Detect which cell encompasses the target text, then output its [X, Y] center coordinate. 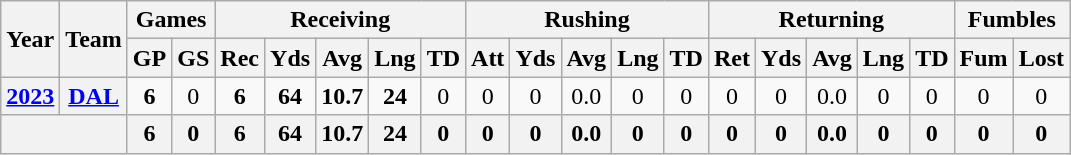
Att [488, 58]
Year [30, 39]
DAL [94, 96]
Fum [984, 58]
Rushing [588, 20]
Receiving [340, 20]
Fumbles [1012, 20]
Rec [240, 58]
Ret [732, 58]
GP [149, 58]
Team [94, 39]
2023 [30, 96]
GS [194, 58]
Lost [1041, 58]
Games [170, 20]
Returning [831, 20]
